From the cell containing the given text, extract its center point as [x, y] coordinate. 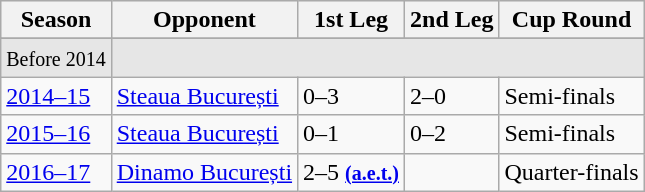
0–2 [452, 134]
Cup Round [572, 20]
Before 2014 [56, 58]
Dinamo București [204, 172]
1st Leg [352, 20]
0–1 [352, 134]
Opponent [204, 20]
2nd Leg [452, 20]
2015–16 [56, 134]
0–3 [352, 96]
2014–15 [56, 96]
Quarter-finals [572, 172]
2016–17 [56, 172]
Season [56, 20]
2–0 [452, 96]
2–5 (a.e.t.) [352, 172]
